Determine the (X, Y) coordinate at the center of the cell enclosing the given text.  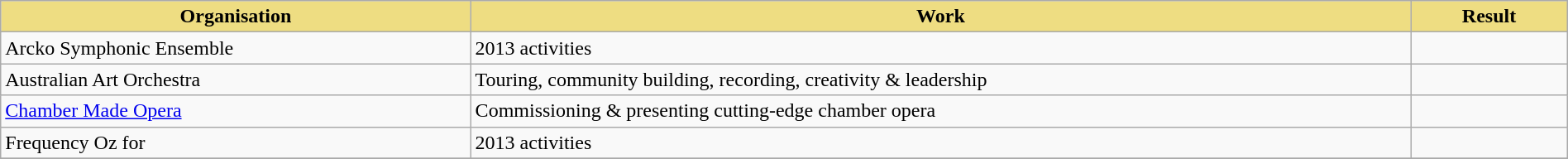
Organisation (236, 17)
Touring, community building, recording, creativity & leadership (941, 79)
Chamber Made Opera (236, 111)
Commissioning & presenting cutting-edge chamber opera (941, 111)
Result (1489, 17)
Arcko Symphonic Ensemble (236, 48)
Australian Art Orchestra (236, 79)
Work (941, 17)
Frequency Oz for (236, 142)
